Identify which cell holds the provided text, then report its (X, Y) central coordinate. 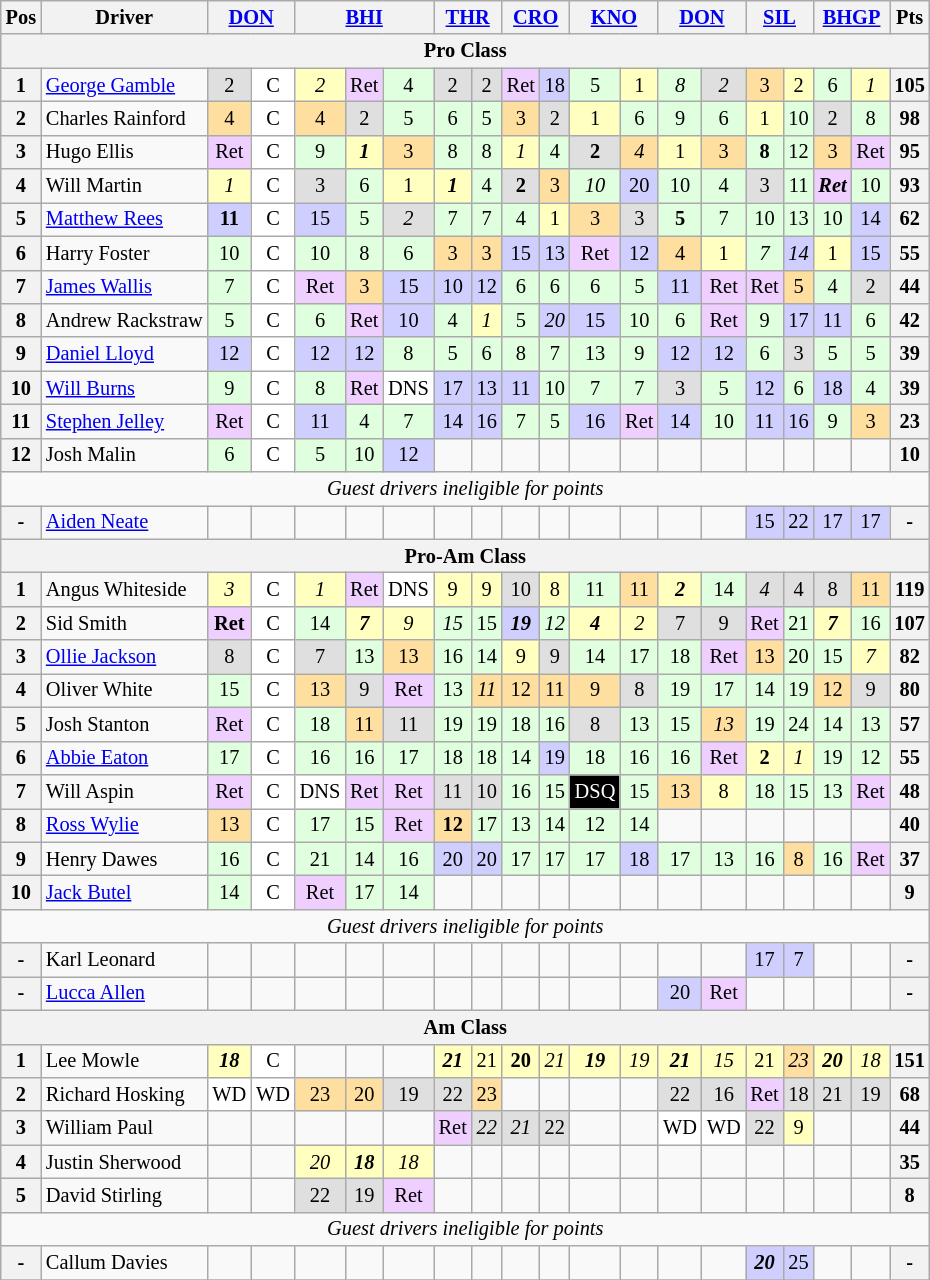
Josh Malin (124, 455)
Pos (21, 17)
98 (910, 118)
Callum Davies (124, 1263)
William Paul (124, 1128)
Ollie Jackson (124, 657)
SIL (780, 17)
Hugo Ellis (124, 152)
35 (910, 1162)
BHGP (852, 17)
David Stirling (124, 1195)
Andrew Rackstraw (124, 320)
Angus Whiteside (124, 589)
24 (798, 724)
82 (910, 657)
Daniel Lloyd (124, 354)
Abbie Eaton (124, 758)
THR (468, 17)
Stephen Jelley (124, 421)
Lee Mowle (124, 1061)
48 (910, 791)
93 (910, 186)
James Wallis (124, 287)
Sid Smith (124, 623)
Charles Rainford (124, 118)
George Gamble (124, 85)
Lucca Allen (124, 993)
62 (910, 219)
Harry Foster (124, 253)
Am Class (466, 1027)
Will Aspin (124, 791)
Richard Hosking (124, 1094)
DSQ (595, 791)
Jack Butel (124, 892)
Karl Leonard (124, 960)
Matthew Rees (124, 219)
KNO (614, 17)
37 (910, 859)
Aiden Neate (124, 522)
Pro Class (466, 51)
Justin Sherwood (124, 1162)
95 (910, 152)
68 (910, 1094)
CRO (536, 17)
Pts (910, 17)
25 (798, 1263)
80 (910, 690)
57 (910, 724)
107 (910, 623)
Pro-Am Class (466, 556)
105 (910, 85)
Oliver White (124, 690)
Will Martin (124, 186)
Josh Stanton (124, 724)
Driver (124, 17)
151 (910, 1061)
119 (910, 589)
BHI (364, 17)
Ross Wylie (124, 825)
40 (910, 825)
Henry Dawes (124, 859)
42 (910, 320)
Will Burns (124, 388)
